For the text-containing cell, return its midpoint in [X, Y] coordinate format. 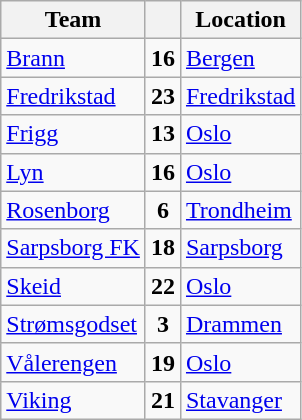
Skeid [74, 286]
Sarpsborg FK [74, 248]
Stavanger [240, 400]
22 [162, 286]
23 [162, 96]
21 [162, 400]
Rosenborg [74, 210]
Location [240, 20]
13 [162, 134]
Strømsgodset [74, 324]
Team [74, 20]
Brann [74, 58]
Drammen [240, 324]
18 [162, 248]
Bergen [240, 58]
Frigg [74, 134]
Viking [74, 400]
3 [162, 324]
19 [162, 362]
Lyn [74, 172]
Vålerengen [74, 362]
6 [162, 210]
Sarpsborg [240, 248]
Trondheim [240, 210]
